Determine the (X, Y) coordinate at the center of the cell enclosing the given text.  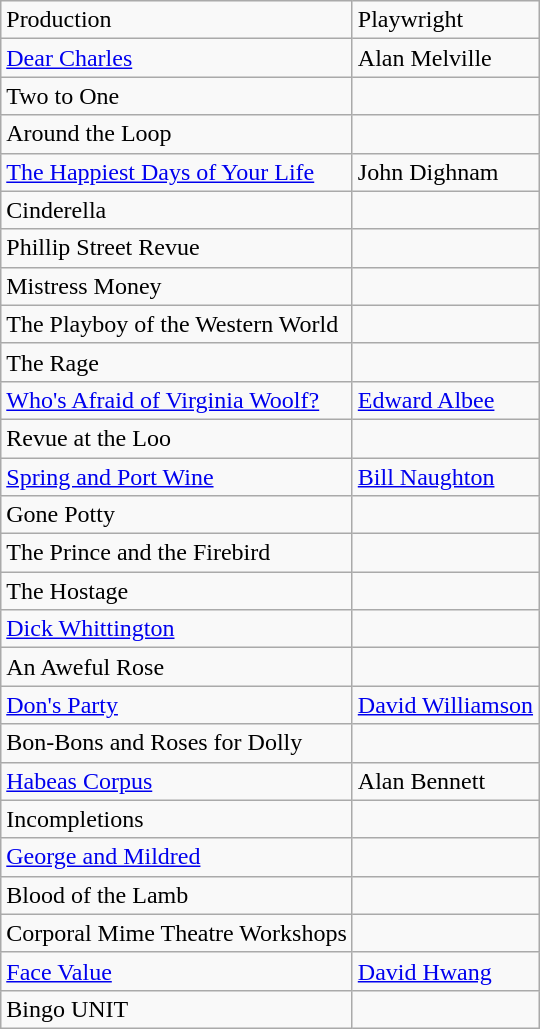
Bon-Bons and Roses for Dolly (177, 743)
An Aweful Rose (177, 667)
Two to One (177, 96)
The Prince and the Firebird (177, 553)
Dick Whittington (177, 629)
Bill Naughton (445, 477)
The Happiest Days of Your Life (177, 172)
Habeas Corpus (177, 781)
Who's Afraid of Virginia Woolf? (177, 400)
Around the Loop (177, 134)
Mistress Money (177, 286)
Production (177, 20)
The Rage (177, 362)
Bingo UNIT (177, 1009)
Spring and Port Wine (177, 477)
The Hostage (177, 591)
Phillip Street Revue (177, 248)
Blood of the Lamb (177, 895)
Edward Albee (445, 400)
Gone Potty (177, 515)
Don's Party (177, 705)
Dear Charles (177, 58)
The Playboy of the Western World (177, 324)
Alan Melville (445, 58)
Playwright (445, 20)
Cinderella (177, 210)
John Dighnam (445, 172)
Corporal Mime Theatre Workshops (177, 933)
Face Value (177, 971)
George and Mildred (177, 857)
Alan Bennett (445, 781)
Incompletions (177, 819)
Revue at the Loo (177, 438)
David Hwang (445, 971)
David Williamson (445, 705)
